Extract the [X, Y] coordinate from the center of the cell holding the provided text.  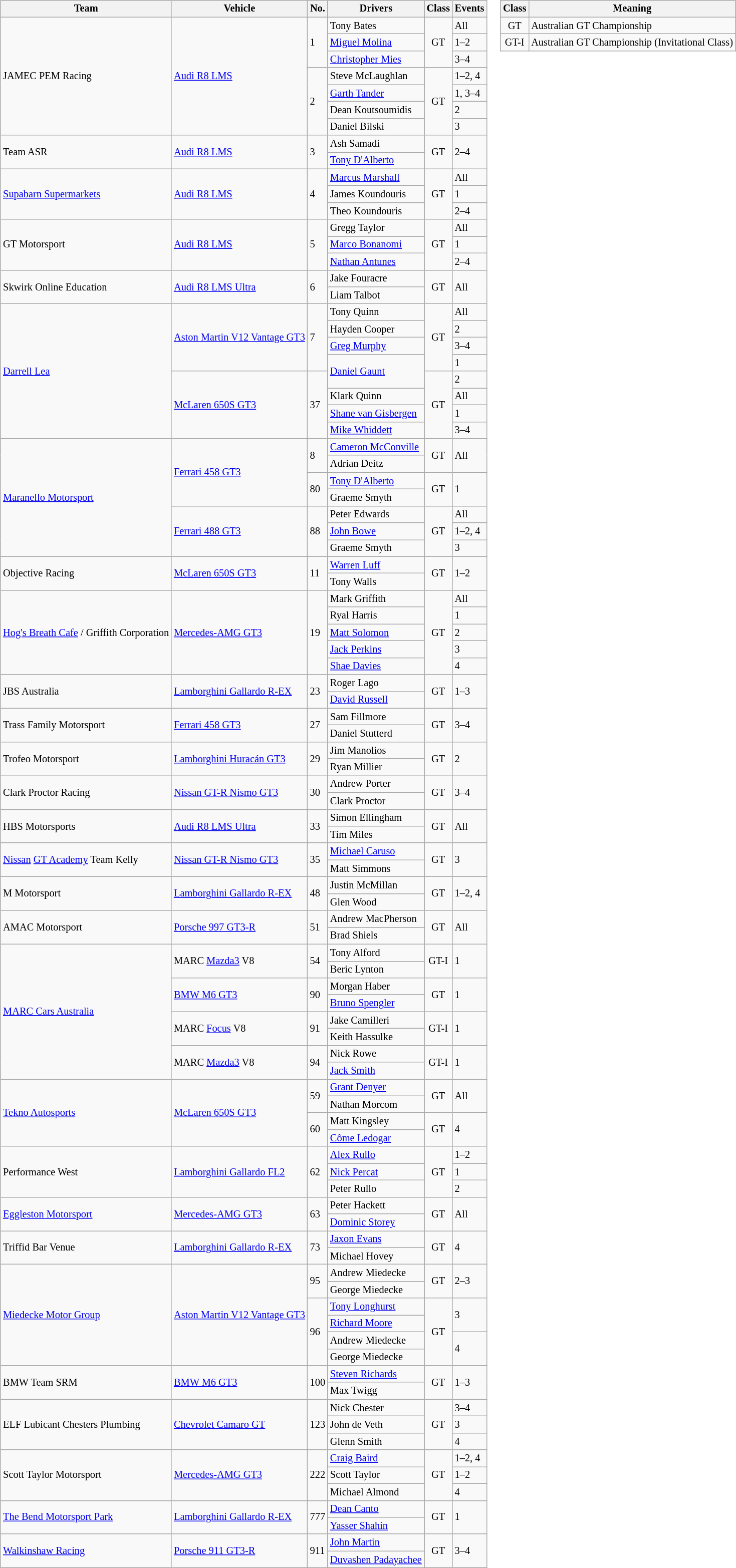
Trass Family Motorsport [86, 725]
Porsche 911 GT3-R [239, 1550]
91 [318, 1029]
Matt Simmons [376, 868]
Tekno Autosports [86, 1113]
Hayden Cooper [376, 329]
Yasser Shahin [376, 1526]
Trofeo Motorsport [86, 759]
David Russell [376, 700]
96 [318, 1332]
Warren Luff [376, 565]
Roger Lago [376, 683]
Tony Longhurst [376, 1307]
Jim Manolios [376, 751]
HBS Motorsports [86, 826]
Drivers [376, 9]
30 [318, 792]
Miedecke Motor Group [86, 1315]
ELF Lubicant Chesters Plumbing [86, 1424]
Triffid Bar Venue [86, 1248]
Marco Bonanomi [376, 245]
Marcus Marshall [376, 177]
Christopher Mies [376, 60]
Peter Hackett [376, 1205]
33 [318, 826]
Shane van Gisbergen [376, 413]
Ash Samadi [376, 144]
Andrew Porter [376, 784]
5 [318, 244]
27 [318, 725]
Matt Solomon [376, 633]
Beric Lynton [376, 970]
Brad Shiels [376, 936]
JBS Australia [86, 691]
54 [318, 961]
100 [318, 1382]
Scott Taylor Motorsport [86, 1475]
94 [318, 1062]
51 [318, 927]
Michael Almond [376, 1492]
JAMEC PEM Racing [86, 76]
Ferrari 488 GT3 [239, 531]
Shae Davies [376, 666]
Events [470, 9]
M Motorsport [86, 893]
Klark Quinn [376, 397]
Australian GT Championship [632, 26]
Darrell Lea [86, 371]
Jake Camilleri [376, 1020]
Andrew MacPherson [376, 919]
63 [318, 1214]
The Bend Motorsport Park [86, 1517]
Nick Rowe [376, 1054]
62 [318, 1172]
Meaning [632, 9]
Dean Canto [376, 1509]
Peter Rullo [376, 1189]
Objective Racing [86, 573]
Peter Edwards [376, 514]
80 [318, 489]
Lamborghini Gallardo FL2 [239, 1172]
Michael Caruso [376, 851]
Nathan Morcom [376, 1104]
2–3 [470, 1281]
Justin McMillan [376, 885]
Michael Hovey [376, 1256]
1, 3–4 [470, 93]
MARC Focus V8 [239, 1029]
Scott Taylor [376, 1475]
Maranello Motorsport [86, 498]
Dean Koutsoumidis [376, 110]
John Bowe [376, 531]
Lamborghini Huracán GT3 [239, 759]
Jack Smith [376, 1071]
88 [318, 531]
Glen Wood [376, 902]
Clark Proctor [376, 801]
Craig Baird [376, 1458]
Chevrolet Camaro GT [239, 1424]
123 [318, 1424]
Porsche 997 GT3-R [239, 927]
Tony Alford [376, 953]
John de Veth [376, 1425]
Mark Griffith [376, 599]
Daniel Bilski [376, 127]
777 [318, 1517]
Morgan Haber [376, 987]
Duvashen Padayachee [376, 1559]
Nick Percat [376, 1172]
No. [318, 9]
Liam Talbot [376, 295]
AMAC Motorsport [86, 927]
23 [318, 691]
Cameron McConville [376, 447]
60 [318, 1130]
Ryan Millier [376, 767]
Grant Denyer [376, 1088]
911 [318, 1550]
35 [318, 859]
Eggleston Motorsport [86, 1214]
Tony Bates [376, 26]
Hog's Breath Cafe / Griffith Corporation [86, 633]
Jaxon Evans [376, 1239]
Glenn Smith [376, 1441]
Jake Fouracre [376, 278]
Nissan GT Academy Team Kelly [86, 859]
48 [318, 893]
Nick Chester [376, 1408]
Simon Ellingham [376, 818]
Adrian Deitz [376, 464]
37 [318, 405]
Vehicle [239, 9]
Jack Perkins [376, 650]
Miguel Molina [376, 43]
Australian GT Championship (Invitational Class) [632, 43]
11 [318, 573]
6 [318, 286]
95 [318, 1281]
90 [318, 995]
Côme Ledogar [376, 1138]
James Koundouris [376, 194]
Walkinshaw Racing [86, 1550]
Alex Rullo [376, 1155]
Matt Kingsley [376, 1121]
Mike Whiddett [376, 430]
Supabarn Supermarkets [86, 194]
BMW Team SRM [86, 1382]
Bruno Spengler [376, 1003]
Daniel Stutterd [376, 734]
Tony Walls [376, 582]
MARC Cars Australia [86, 1012]
Performance West [86, 1172]
John Martin [376, 1542]
Keith Hassulke [376, 1037]
73 [318, 1248]
222 [318, 1475]
Richard Moore [376, 1324]
19 [318, 633]
Steven Richards [376, 1374]
Tim Miles [376, 835]
Greg Murphy [376, 346]
Sam Fillmore [376, 717]
Ryal Harris [376, 615]
Team [86, 9]
GT Motorsport [86, 244]
Team ASR [86, 152]
Garth Tander [376, 93]
Tony Quinn [376, 312]
7 [318, 338]
Steve McLaughlan [376, 76]
8 [318, 456]
Nathan Antunes [376, 261]
Theo Koundouris [376, 211]
Dominic Storey [376, 1222]
Skwirk Online Education [86, 286]
59 [318, 1096]
29 [318, 759]
Max Twigg [376, 1391]
Daniel Gaunt [376, 371]
Gregg Taylor [376, 228]
Clark Proctor Racing [86, 792]
